Pinpoint the cell where the given text exists, returning its (X, Y) midpoint coordinate. 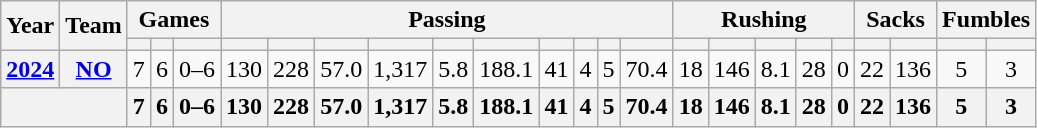
Fumbles (986, 20)
NO (94, 69)
Team (94, 26)
Passing (448, 20)
Games (174, 20)
Rushing (764, 20)
Year (30, 26)
Sacks (895, 20)
2024 (30, 69)
